Provide the [x, y] coordinate of the cell's center where the given text is located.  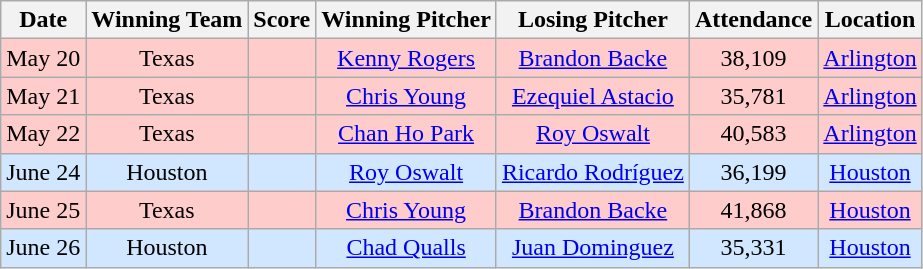
Score [282, 20]
40,583 [753, 134]
May 20 [44, 58]
May 21 [44, 96]
Kenny Rogers [406, 58]
38,109 [753, 58]
June 24 [44, 172]
Ezequiel Astacio [592, 96]
Winning Team [167, 20]
May 22 [44, 134]
Ricardo Rodríguez [592, 172]
Winning Pitcher [406, 20]
41,868 [753, 210]
Attendance [753, 20]
June 26 [44, 248]
Juan Dominguez [592, 248]
Losing Pitcher [592, 20]
35,331 [753, 248]
Date [44, 20]
35,781 [753, 96]
Chad Qualls [406, 248]
Location [870, 20]
Chan Ho Park [406, 134]
June 25 [44, 210]
36,199 [753, 172]
